Provide the (x, y) coordinate of the cell's center where the given text is located.  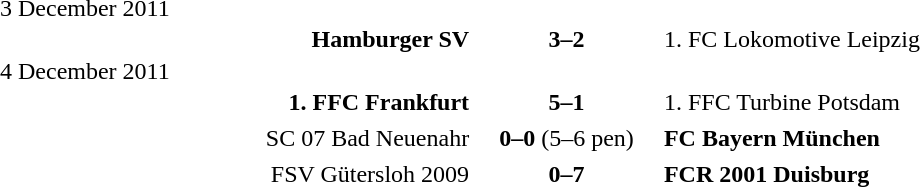
0–0 (5–6 pen) (566, 139)
5–1 (566, 103)
3–2 (566, 39)
